Scan for the cell matching the given text and deliver its (X, Y) coordinate at center. 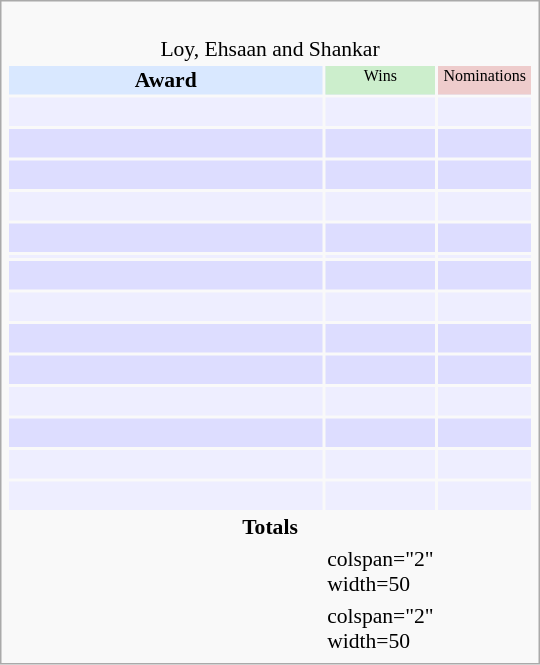
Nominations (484, 80)
Loy, Ehsaan and Shankar (270, 36)
Award (166, 80)
Wins (381, 80)
Totals (270, 527)
